Capture the cell that displays the provided text and extract its (X, Y) central coordinate. 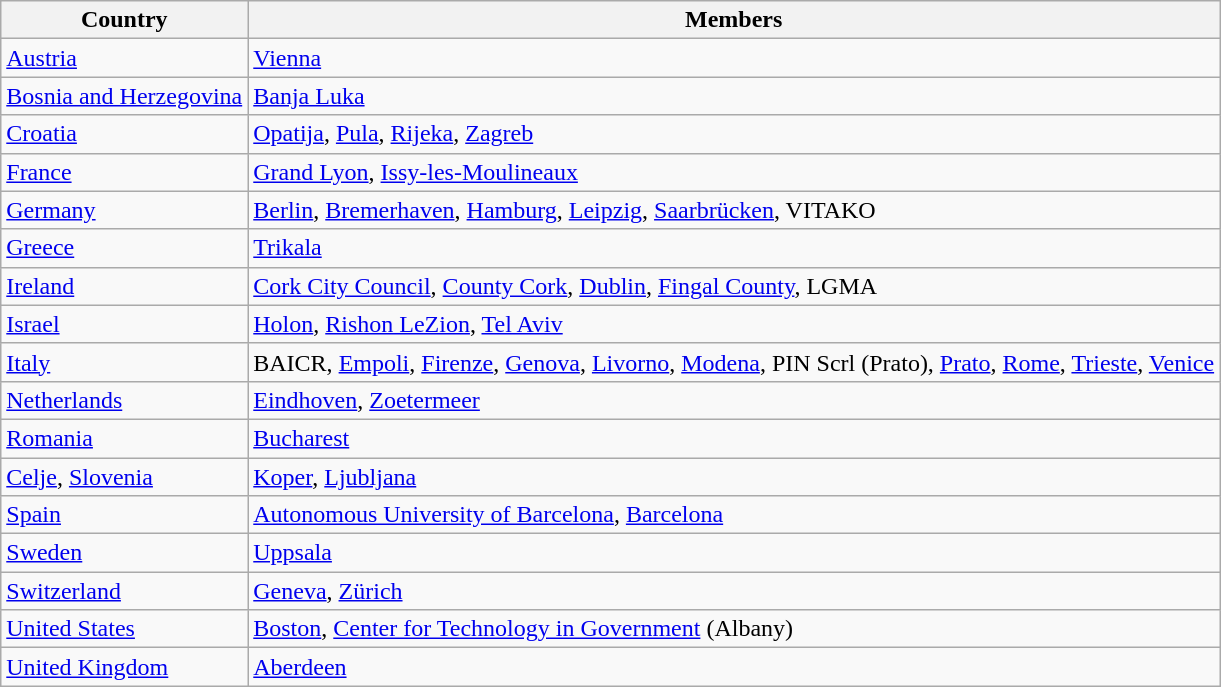
Opatija, Pula, Rijeka, Zagreb (734, 134)
Holon, Rishon LeZion, Tel Aviv (734, 324)
Netherlands (124, 400)
Grand Lyon, Issy-les-Moulineaux (734, 172)
Celje, Slovenia (124, 477)
Geneva, Zürich (734, 591)
Country (124, 20)
Boston, Center for Technology in Government (Albany) (734, 629)
Autonomous University of Barcelona, Barcelona (734, 515)
Bucharest (734, 438)
Banja Luka (734, 96)
Berlin, Bremerhaven, Hamburg, Leipzig, Saarbrücken, VITAKO (734, 210)
Members (734, 20)
Cork City Council, County Cork, Dublin, Fingal County, LGMA (734, 286)
Germany (124, 210)
Bosnia and Herzegovina (124, 96)
Italy (124, 362)
Israel (124, 324)
Eindhoven, Zoetermeer (734, 400)
France (124, 172)
BAICR, Empoli, Firenze, Genova, Livorno, Modena, PIN Scrl (Prato), Prato, Rome, Trieste, Venice (734, 362)
Aberdeen (734, 667)
Greece (124, 248)
Vienna (734, 58)
Uppsala (734, 553)
Ireland (124, 286)
Spain (124, 515)
Switzerland (124, 591)
Austria (124, 58)
Trikala (734, 248)
United Kingdom (124, 667)
Croatia (124, 134)
Koper, Ljubljana (734, 477)
United States (124, 629)
Romania (124, 438)
Sweden (124, 553)
